Return the [x, y] coordinate for the center point of the cell that contains the specified text.  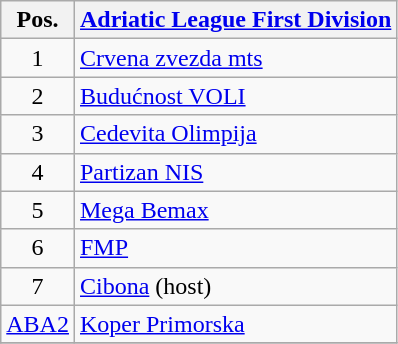
Adriatic League First Division [235, 20]
Cibona (host) [235, 286]
Koper Primorska [235, 324]
1 [38, 58]
Cedevita Olimpija [235, 134]
Partizan NIS [235, 172]
FMP [235, 248]
Budućnost VOLI [235, 96]
6 [38, 248]
Mega Bemax [235, 210]
7 [38, 286]
4 [38, 172]
ABA2 [38, 324]
Pos. [38, 20]
5 [38, 210]
3 [38, 134]
2 [38, 96]
Crvena zvezda mts [235, 58]
